Output the (x, y) coordinate of the center of the cell containing the given text.  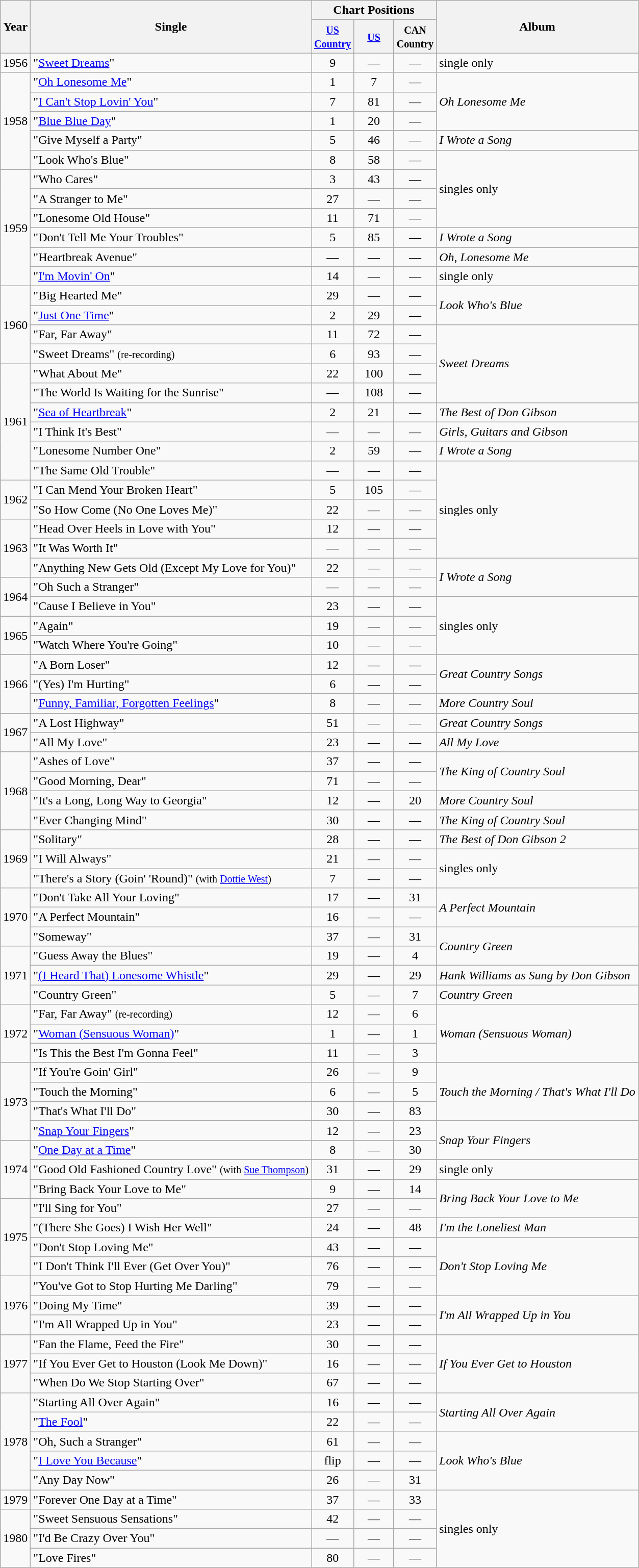
"Forever One Day at a Time" (171, 1499)
"Love Fires" (171, 1558)
1970 (15, 917)
81 (374, 102)
1956 (15, 63)
CAN Country (415, 37)
10 (333, 645)
"That's What I'll Do" (171, 1111)
"I Will Always" (171, 858)
"Big Hearted Me" (171, 296)
Snap Your Fingers (538, 1140)
33 (415, 1499)
108 (374, 393)
Year (15, 27)
"All My Love" (171, 742)
"Touch the Morning" (171, 1092)
"I Think It's Best" (171, 432)
17 (333, 898)
"Is This the Best I'm Gonna Feel" (171, 1053)
85 (374, 237)
"Far, Far Away" (171, 335)
24 (333, 1228)
1975 (15, 1237)
1978 (15, 1441)
1977 (15, 1363)
"Blue Blue Day" (171, 121)
I'm All Wrapped Up in You (538, 1315)
83 (415, 1111)
1979 (15, 1499)
"The World Is Waiting for the Sunrise" (171, 393)
"A Perfect Mountain" (171, 917)
59 (374, 451)
"Oh, Such a Stranger" (171, 1441)
1967 (15, 732)
1976 (15, 1305)
"I Can Mend Your Broken Heart" (171, 490)
"I'll Sing for You" (171, 1208)
"Any Day Now" (171, 1480)
"It Was Worth It" (171, 548)
"Don't Take All Your Loving" (171, 898)
"Anything New Gets Old (Except My Love for You)" (171, 568)
Starting All Over Again (538, 1412)
US Country (333, 37)
I'm the Loneliest Man (538, 1228)
Album (538, 27)
"Country Green" (171, 995)
"A Born Loser" (171, 665)
"What About Me" (171, 373)
Chart Positions (373, 10)
"You've Got to Stop Hurting Me Darling" (171, 1286)
1966 (15, 684)
The Best of Don Gibson 2 (538, 839)
"Lonesome Number One" (171, 451)
All My Love (538, 742)
"Head Over Heels in Love with You" (171, 528)
Oh Lonesome Me (538, 102)
"Snap Your Fingers" (171, 1130)
"Sea of Heartbreak" (171, 412)
"(Yes) I'm Hurting" (171, 684)
"(There She Goes) I Wish Her Well" (171, 1228)
"Heartbreak Avenue" (171, 257)
"I'm Movin' On" (171, 276)
39 (333, 1305)
1972 (15, 1033)
"Again" (171, 626)
48 (415, 1228)
Oh, Lonesome Me (538, 257)
28 (333, 839)
"Woman (Sensuous Woman)" (171, 1033)
51 (333, 723)
"Oh Lonesome Me" (171, 82)
1959 (15, 227)
"A Stranger to Me" (171, 198)
1960 (15, 325)
93 (374, 354)
"Far, Far Away" (re-recording) (171, 1014)
79 (333, 1286)
1973 (15, 1101)
"If You're Goin' Girl" (171, 1072)
Woman (Sensuous Woman) (538, 1033)
"(I Heard That) Lonesome Whistle" (171, 975)
Girls, Guitars and Gibson (538, 432)
"If You Ever Get to Houston (Look Me Down)" (171, 1363)
"There's a Story (Goin' 'Round)" (with Dottie West) (171, 878)
1965 (15, 636)
"Sweet Dreams" (re-recording) (171, 354)
"When Do We Stop Starting Over" (171, 1383)
"Look Who's Blue" (171, 160)
"I Don't Think I'll Ever (Get Over You)" (171, 1267)
"Cause I Believe in You" (171, 606)
100 (374, 373)
"Guess Away the Blues" (171, 956)
Touch the Morning / That's What I'll Do (538, 1092)
61 (333, 1441)
"Ashes of Love" (171, 762)
flip (333, 1460)
"A Lost Highway" (171, 723)
A Perfect Mountain (538, 907)
58 (374, 160)
46 (374, 140)
1969 (15, 858)
"Funny, Familiar, Forgotten Feelings" (171, 703)
"I Can't Stop Lovin' You" (171, 102)
"I'm All Wrapped Up in You" (171, 1325)
"Fan the Flame, Feed the Fire" (171, 1344)
Don't Stop Loving Me (538, 1267)
"Watch Where You're Going" (171, 645)
"Don't Tell Me Your Troubles" (171, 237)
If You Ever Get to Houston (538, 1363)
105 (374, 490)
US (374, 37)
Sweet Dreams (538, 364)
"I Love You Because" (171, 1460)
"Just One Time" (171, 315)
"Ever Changing Mind" (171, 820)
"It's a Long, Long Way to Georgia" (171, 800)
Bring Back Your Love to Me (538, 1199)
1980 (15, 1538)
"Bring Back Your Love to Me" (171, 1189)
42 (333, 1519)
Hank Williams as Sung by Don Gibson (538, 975)
Single (171, 27)
"One Day at a Time" (171, 1150)
"So How Come (No One Loves Me)" (171, 509)
The Best of Don Gibson (538, 412)
"Someway" (171, 937)
"Doing My Time" (171, 1305)
"Sweet Sensuous Sensations" (171, 1519)
1971 (15, 975)
1962 (15, 499)
"Oh Such a Stranger" (171, 587)
"Good Old Fashioned Country Love" (with Sue Thompson) (171, 1169)
"The Same Old Trouble" (171, 470)
"I'd Be Crazy Over You" (171, 1538)
76 (333, 1267)
67 (333, 1383)
"Who Cares" (171, 179)
"Lonesome Old House" (171, 218)
1961 (15, 422)
80 (333, 1558)
72 (374, 335)
1958 (15, 121)
1964 (15, 597)
"Good Morning, Dear" (171, 781)
"Starting All Over Again" (171, 1402)
"Sweet Dreams" (171, 63)
1968 (15, 791)
1963 (15, 548)
"Solitary" (171, 839)
"Don't Stop Loving Me" (171, 1247)
1974 (15, 1169)
4 (415, 956)
"The Fool" (171, 1422)
"Give Myself a Party" (171, 140)
